Determine the (X, Y) coordinate at the center of the cell enclosing the given text.  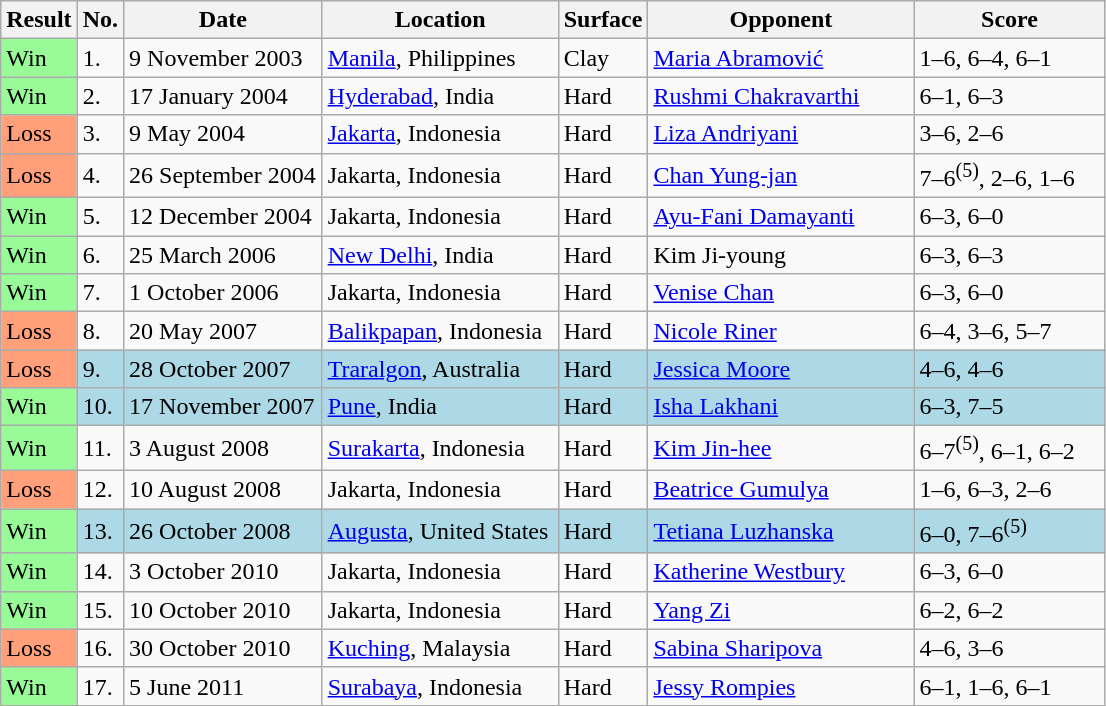
Yang Zi (781, 610)
3 October 2010 (224, 572)
Jessica Moore (781, 369)
6–7(5), 6–1, 6–2 (1010, 448)
9 May 2004 (224, 134)
Date (224, 20)
3 August 2008 (224, 448)
Sabina Sharipova (781, 648)
Jessy Rompies (781, 686)
6–1, 6–3 (1010, 96)
16. (100, 648)
Isha Lakhani (781, 407)
Tetiana Luzhanska (781, 532)
Clay (603, 58)
15. (100, 610)
1–6, 6–4, 6–1 (1010, 58)
Score (1010, 20)
30 October 2010 (224, 648)
6–1, 1–6, 6–1 (1010, 686)
Maria Abramović (781, 58)
Balikpapan, Indonesia (440, 331)
4–6, 3–6 (1010, 648)
New Delhi, India (440, 255)
13. (100, 532)
12 December 2004 (224, 217)
3–6, 2–6 (1010, 134)
1–6, 6–3, 2–6 (1010, 489)
Surakarta, Indonesia (440, 448)
20 May 2007 (224, 331)
Katherine Westbury (781, 572)
Venise Chan (781, 293)
1 October 2006 (224, 293)
12. (100, 489)
Pune, India (440, 407)
8. (100, 331)
Beatrice Gumulya (781, 489)
7–6(5), 2–6, 1–6 (1010, 176)
Chan Yung-jan (781, 176)
No. (100, 20)
6–3, 7–5 (1010, 407)
10 October 2010 (224, 610)
Result (39, 20)
4–6, 4–6 (1010, 369)
9 November 2003 (224, 58)
26 September 2004 (224, 176)
10 August 2008 (224, 489)
Kuching, Malaysia (440, 648)
Rushmi Chakravarthi (781, 96)
28 October 2007 (224, 369)
17. (100, 686)
Traralgon, Australia (440, 369)
6–3, 6–3 (1010, 255)
4. (100, 176)
Location (440, 20)
Surface (603, 20)
17 January 2004 (224, 96)
3. (100, 134)
5 June 2011 (224, 686)
17 November 2007 (224, 407)
Kim Ji-young (781, 255)
Surabaya, Indonesia (440, 686)
6. (100, 255)
14. (100, 572)
Liza Andriyani (781, 134)
6–0, 7–6(5) (1010, 532)
26 October 2008 (224, 532)
Nicole Riner (781, 331)
2. (100, 96)
Augusta, United States (440, 532)
Kim Jin-hee (781, 448)
Ayu-Fani Damayanti (781, 217)
Opponent (781, 20)
Manila, Philippines (440, 58)
11. (100, 448)
Hyderabad, India (440, 96)
10. (100, 407)
1. (100, 58)
6–2, 6–2 (1010, 610)
6–4, 3–6, 5–7 (1010, 331)
9. (100, 369)
5. (100, 217)
7. (100, 293)
25 March 2006 (224, 255)
